Provide the [X, Y] coordinate of the cell's center where the given text is located.  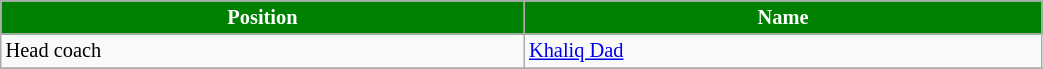
Position [262, 17]
Head coach [262, 51]
Name [783, 17]
Khaliq Dad [783, 51]
